Pinpoint the cell where the given text exists, returning its [x, y] midpoint coordinate. 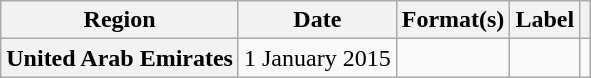
Date [317, 20]
Label [545, 20]
Region [120, 20]
Format(s) [453, 20]
1 January 2015 [317, 58]
United Arab Emirates [120, 58]
